Detect which cell encompasses the target text, then output its [x, y] center coordinate. 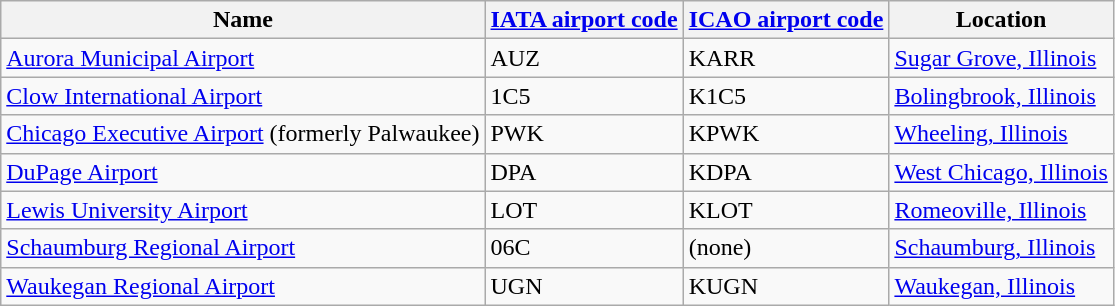
KLOT [786, 210]
Waukegan, Illinois [1001, 286]
Location [1001, 20]
West Chicago, Illinois [1001, 172]
Bolingbrook, Illinois [1001, 96]
DuPage Airport [243, 172]
KPWK [786, 134]
1C5 [584, 96]
(none) [786, 248]
UGN [584, 286]
LOT [584, 210]
Romeoville, Illinois [1001, 210]
Clow International Airport [243, 96]
DPA [584, 172]
Waukegan Regional Airport [243, 286]
KUGN [786, 286]
IATA airport code [584, 20]
PWK [584, 134]
Schaumburg, Illinois [1001, 248]
Wheeling, Illinois [1001, 134]
Sugar Grove, Illinois [1001, 58]
KDPA [786, 172]
Lewis University Airport [243, 210]
Aurora Municipal Airport [243, 58]
K1C5 [786, 96]
06C [584, 248]
Chicago Executive Airport (formerly Palwaukee) [243, 134]
Schaumburg Regional Airport [243, 248]
Name [243, 20]
ICAO airport code [786, 20]
AUZ [584, 58]
KARR [786, 58]
